Identify which cell holds the provided text, then report its (X, Y) central coordinate. 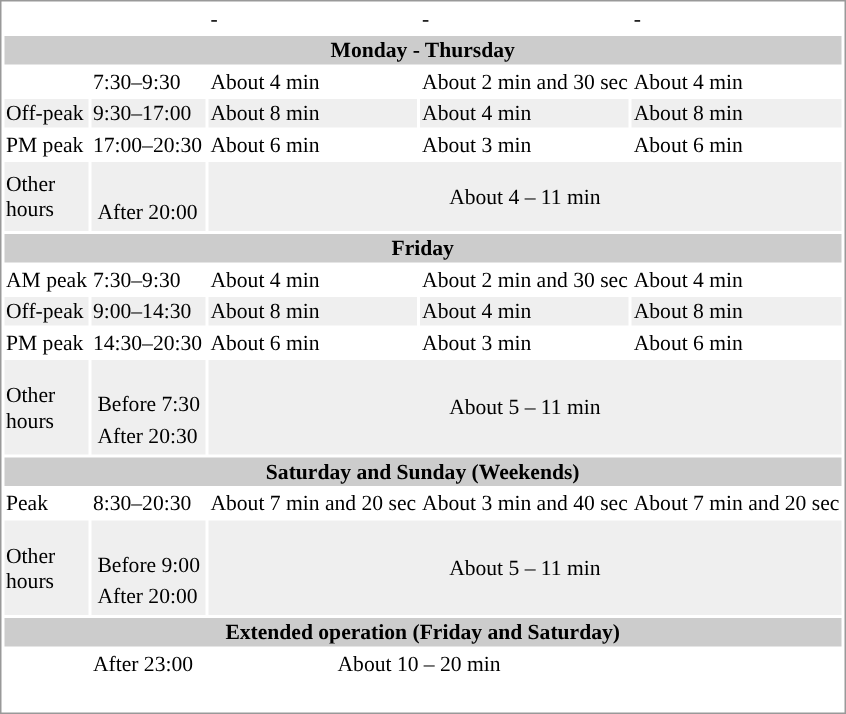
About 3 min and 40 sec (526, 503)
Before 9:00 After 20:00 (148, 567)
14:30–20:30 (148, 342)
17:00–20:30 (148, 144)
Saturday and Sunday (Weekends) (422, 472)
Peak (46, 503)
Extended operation (Friday and Saturday) (422, 632)
Before 9:00 (149, 564)
Before 7:30 After 20:30 (148, 407)
Friday (422, 248)
After 20:30 (149, 436)
About 4 – 11 min (525, 196)
AM peak (46, 280)
9:30–17:00 (148, 113)
Before 7:30 (149, 404)
9:00–14:30 (148, 311)
After 23:00 (148, 664)
Monday - Thursday (422, 50)
8:30–20:30 (148, 503)
About 10 – 20 min (419, 664)
